Identify which cell holds the provided text, then report its (X, Y) central coordinate. 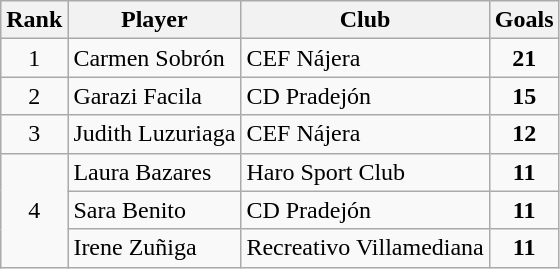
Irene Zuñiga (154, 248)
2 (34, 96)
3 (34, 134)
Player (154, 20)
4 (34, 210)
12 (524, 134)
Carmen Sobrón (154, 58)
Haro Sport Club (365, 172)
15 (524, 96)
Laura Bazares (154, 172)
Recreativo Villamediana (365, 248)
Club (365, 20)
Rank (34, 20)
Garazi Facila (154, 96)
Judith Luzuriaga (154, 134)
21 (524, 58)
Goals (524, 20)
1 (34, 58)
Sara Benito (154, 210)
